Return the [x, y] coordinate for the center point of the cell that contains the specified text.  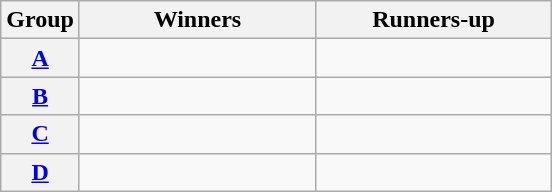
B [40, 96]
Runners-up [433, 20]
D [40, 172]
C [40, 134]
Winners [197, 20]
Group [40, 20]
A [40, 58]
